Return (x, y) of the center of cell containing provided text 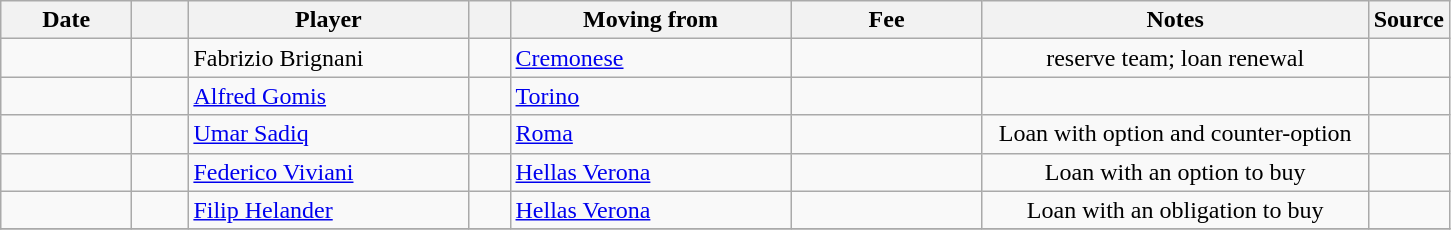
Fabrizio Brignani (328, 58)
Date (66, 20)
Roma (650, 134)
Fee (886, 20)
reserve team; loan renewal (1175, 58)
Loan with option and counter-option (1175, 134)
Source (1408, 20)
Cremonese (650, 58)
Loan with an option to buy (1175, 172)
Loan with an obligation to buy (1175, 210)
Umar Sadiq (328, 134)
Filip Helander (328, 210)
Notes (1175, 20)
Alfred Gomis (328, 96)
Torino (650, 96)
Moving from (650, 20)
Player (328, 20)
Federico Viviani (328, 172)
